Return [X, Y] of the center of cell containing provided text 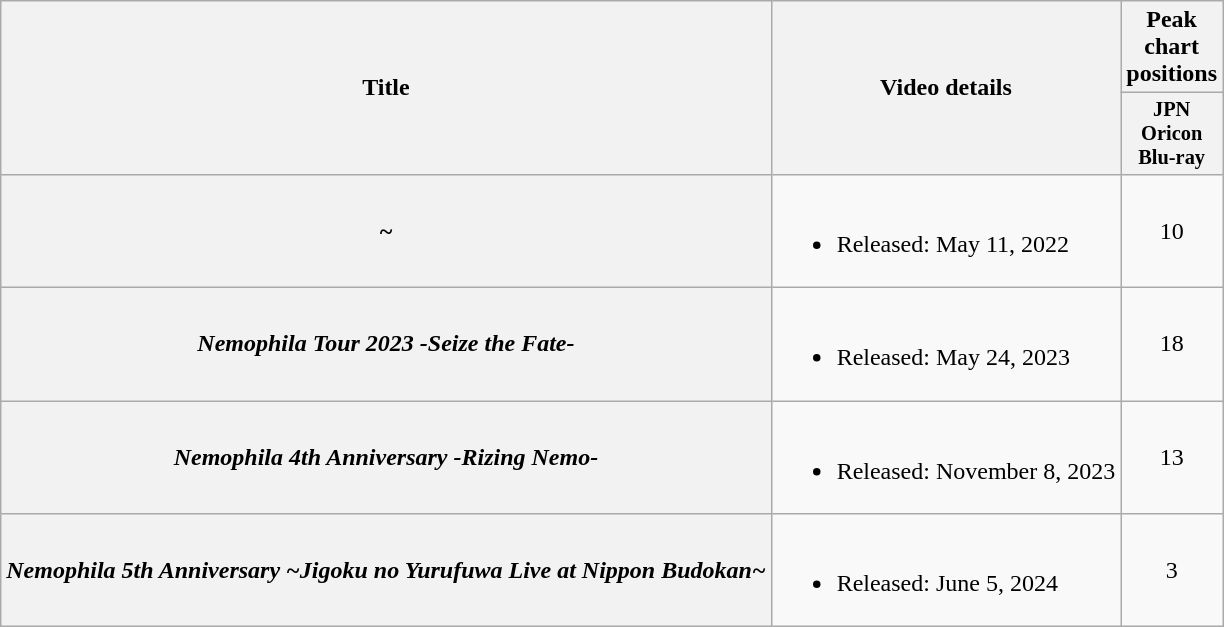
~ [386, 230]
13 [1172, 458]
Released: May 24, 2023 [946, 344]
Title [386, 88]
Nemophila 5th Anniversary ~Jigoku no Yurufuwa Live at Nippon Budokan~ [386, 570]
JPNOriconBlu-ray [1172, 134]
Released: June 5, 2024 [946, 570]
Released: November 8, 2023 [946, 458]
3 [1172, 570]
Nemophila 4th Anniversary -Rizing Nemo- [386, 458]
Peak chart positions [1172, 47]
Video details [946, 88]
10 [1172, 230]
Nemophila Tour 2023 -Seize the Fate- [386, 344]
18 [1172, 344]
Released: May 11, 2022 [946, 230]
